Return the [x, y] coordinate for the center point of the cell that contains the specified text.  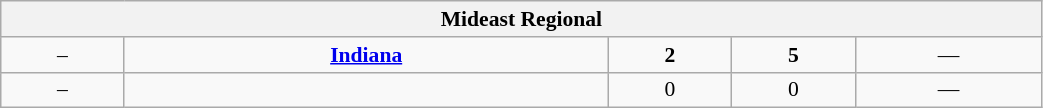
Indiana [366, 55]
Mideast Regional [522, 19]
2 [670, 55]
5 [794, 55]
